Extract the (X, Y) coordinate from the center of the cell holding the provided text.  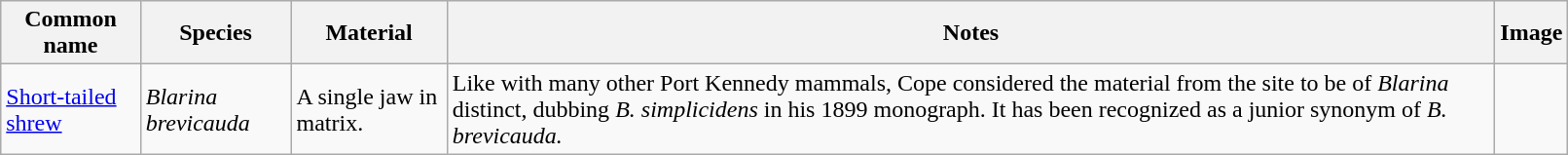
Notes (970, 33)
Common name (71, 33)
Image (1532, 33)
Blarina brevicauda (216, 109)
Species (216, 33)
Short-tailed shrew (71, 109)
Material (369, 33)
A single jaw in matrix. (369, 109)
